Output the (X, Y) coordinate of the center of the cell containing the given text.  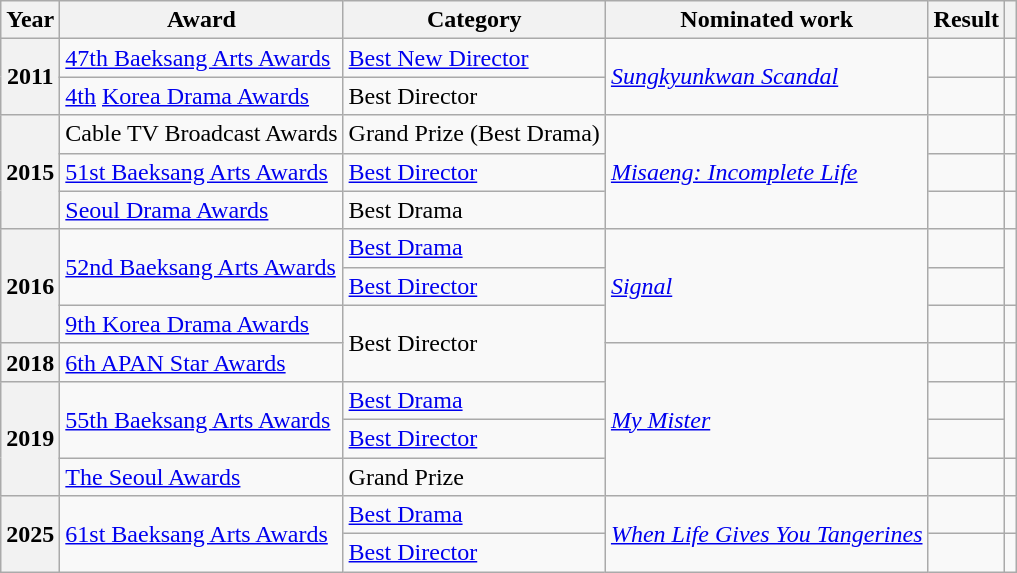
52nd Baeksang Arts Awards (202, 267)
Sungkyunkwan Scandal (766, 77)
Award (202, 20)
When Life Gives You Tangerines (766, 534)
The Seoul Awards (202, 477)
Misaeng: Incomplete Life (766, 172)
9th Korea Drama Awards (202, 324)
Nominated work (766, 20)
2018 (30, 362)
My Mister (766, 419)
Grand Prize (Best Drama) (474, 134)
47th Baeksang Arts Awards (202, 58)
2016 (30, 286)
2025 (30, 534)
Seoul Drama Awards (202, 210)
Result (966, 20)
2019 (30, 438)
Best New Director (474, 58)
4th Korea Drama Awards (202, 96)
Cable TV Broadcast Awards (202, 134)
Grand Prize (474, 477)
55th Baeksang Arts Awards (202, 419)
Category (474, 20)
Year (30, 20)
6th APAN Star Awards (202, 362)
2011 (30, 77)
Signal (766, 286)
61st Baeksang Arts Awards (202, 534)
2015 (30, 172)
51st Baeksang Arts Awards (202, 172)
